Output the [X, Y] coordinate of the center of the cell containing the given text.  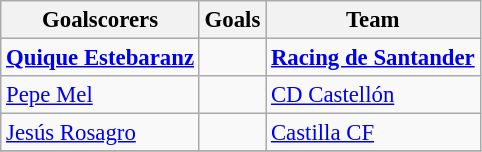
Castilla CF [373, 133]
Quique Estebaranz [100, 58]
CD Castellón [373, 95]
Team [373, 20]
Jesús Rosagro [100, 133]
Goals [232, 20]
Racing de Santander [373, 58]
Goalscorers [100, 20]
Pepe Mel [100, 95]
